Scan for the cell matching the given text and deliver its [X, Y] coordinate at center. 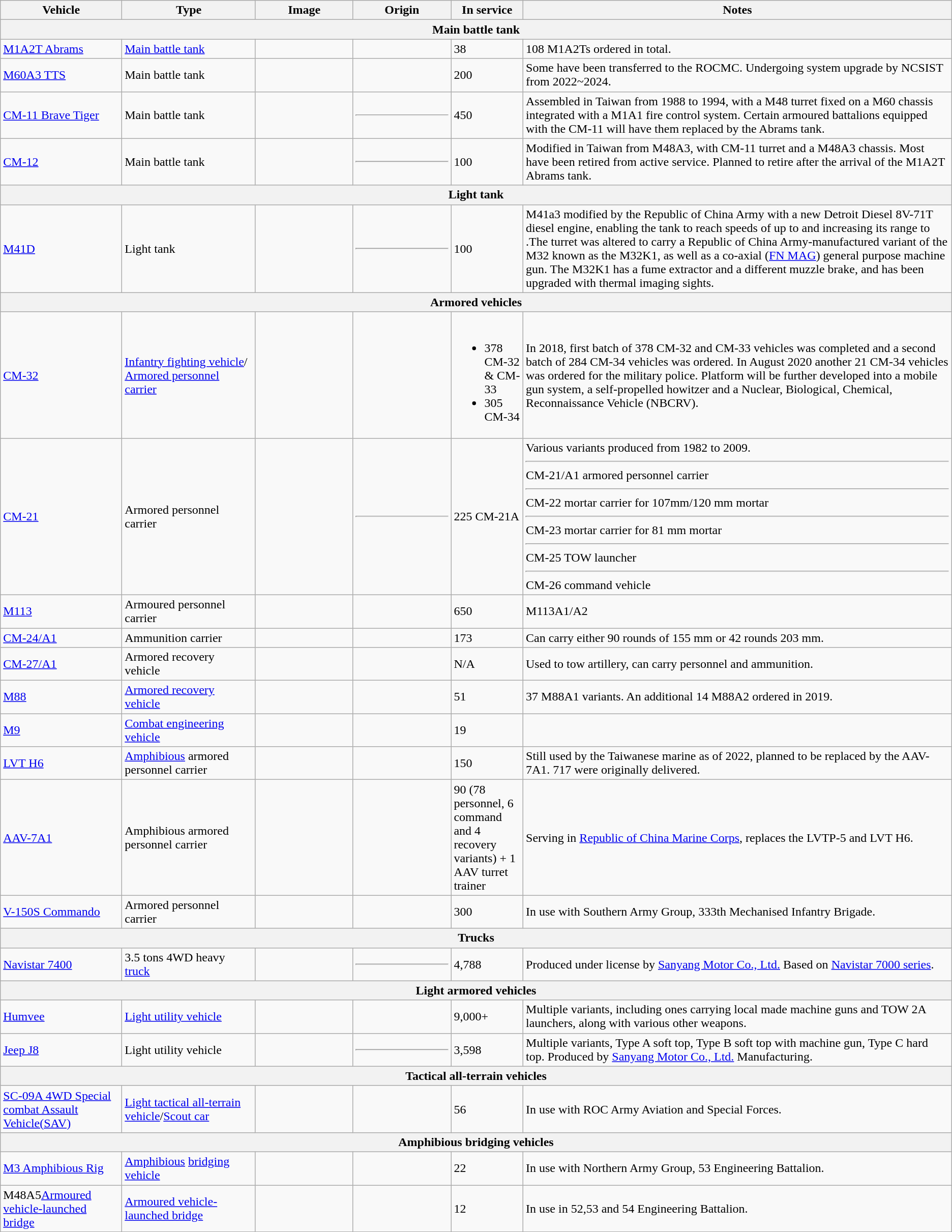
CM-11 Brave Tiger [61, 115]
In use with ROC Army Aviation and Special Forces. [737, 1109]
Can carry either 90 rounds of 155 mm or 42 rounds 203 mm. [737, 637]
Origin [402, 10]
SC-09A 4WD Special combat Assault Vehicle(SAV) [61, 1109]
M9 [61, 730]
Tactical all-terrain vehicles [476, 1076]
Ammunition carrier [189, 637]
90 (78 personnel, 6 command and 4 recovery variants) + 1 AAV turret trainer [487, 837]
Still used by the Taiwanese marine as of 2022, planned to be replaced by the AAV-7A1. 717 were originally delivered. [737, 763]
Amphibious bridging vehicles [476, 1142]
4,788 [487, 964]
M41D [61, 248]
22 [487, 1168]
M113A1/A2 [737, 611]
In use with Northern Army Group, 53 Engineering Battalion. [737, 1168]
378 CM-32 & CM-33305 CM-34 [487, 375]
Light tactical all-terrain vehicle/Scout car [189, 1109]
225 CM-21A [487, 516]
51 [487, 697]
Vehicle [61, 10]
Notes [737, 10]
Light armored vehicles [476, 990]
CM-32 [61, 375]
In service [487, 10]
M1A2T Abrams [61, 49]
3,598 [487, 1050]
M113 [61, 611]
3.5 tons 4WD heavy truck [189, 964]
9,000+ [487, 1016]
37 M88A1 variants. An additional 14 M88A2 ordered in 2019. [737, 697]
CM-27/A1 [61, 664]
In use with Southern Army Group, 333th Mechanised Infantry Brigade. [737, 912]
Humvee [61, 1016]
Produced under license by Sanyang Motor Co., Ltd. Based on Navistar 7000 series. [737, 964]
CM-12 [61, 162]
M60A3 TTS [61, 75]
Navistar 7400 [61, 964]
In use in 52,53 and 54 Engineering Battalion. [737, 1209]
150 [487, 763]
56 [487, 1109]
CM-21 [61, 516]
200 [487, 75]
Image [304, 10]
108 M1A2Ts ordered in total. [737, 49]
M88 [61, 697]
Used to tow artillery, can carry personnel and ammunition. [737, 664]
Combat engineering vehicle [189, 730]
Serving in Republic of China Marine Corps, replaces the LVTP-5 and LVT H6. [737, 837]
Type [189, 10]
Armoured vehicle-launched bridge [189, 1209]
AAV-7A1 [61, 837]
38 [487, 49]
Armored vehicles [476, 302]
V-150S Commando [61, 912]
450 [487, 115]
Multiple variants, including ones carrying local made machine guns and TOW 2A launchers, along with various other weapons. [737, 1016]
N/A [487, 664]
650 [487, 611]
173 [487, 637]
Infantry fighting vehicle/Armored personnel carrier [189, 375]
CM-24/A1 [61, 637]
LVT H6 [61, 763]
Some have been transferred to the ROCMC. Undergoing system upgrade by NCSIST from 2022~2024. [737, 75]
Jeep J8 [61, 1050]
M48A5Armoured vehicle-launched bridge [61, 1209]
300 [487, 912]
M3 Amphibious Rig [61, 1168]
Multiple variants, Type A soft top, Type B soft top with machine gun, Type C hard top. Produced by Sanyang Motor Co., Ltd. Manufacturing. [737, 1050]
12 [487, 1209]
19 [487, 730]
Trucks [476, 938]
Amphibious bridging vehicle [189, 1168]
Armoured personnel carrier [189, 611]
